Scan for the cell matching the given text and deliver its (X, Y) coordinate at center. 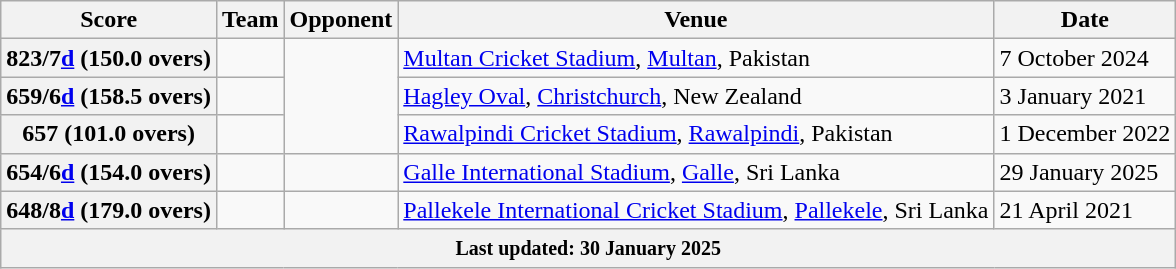
Date (1085, 20)
Galle International Stadium, Galle, Sri Lanka (696, 172)
Opponent (341, 20)
Multan Cricket Stadium, Multan, Pakistan (696, 58)
1 December 2022 (1085, 134)
Hagley Oval, Christchurch, New Zealand (696, 96)
Pallekele International Cricket Stadium, Pallekele, Sri Lanka (696, 210)
Team (250, 20)
3 January 2021 (1085, 96)
Last updated: 30 January 2025 (588, 248)
7 October 2024 (1085, 58)
648/8d (179.0 overs) (109, 210)
Rawalpindi Cricket Stadium, Rawalpindi, Pakistan (696, 134)
Venue (696, 20)
Score (109, 20)
823/7d (150.0 overs) (109, 58)
29 January 2025 (1085, 172)
654/6d (154.0 overs) (109, 172)
659/6d (158.5 overs) (109, 96)
21 April 2021 (1085, 210)
657 (101.0 overs) (109, 134)
